Determine the (X, Y) coordinate at the center of the cell enclosing the given text.  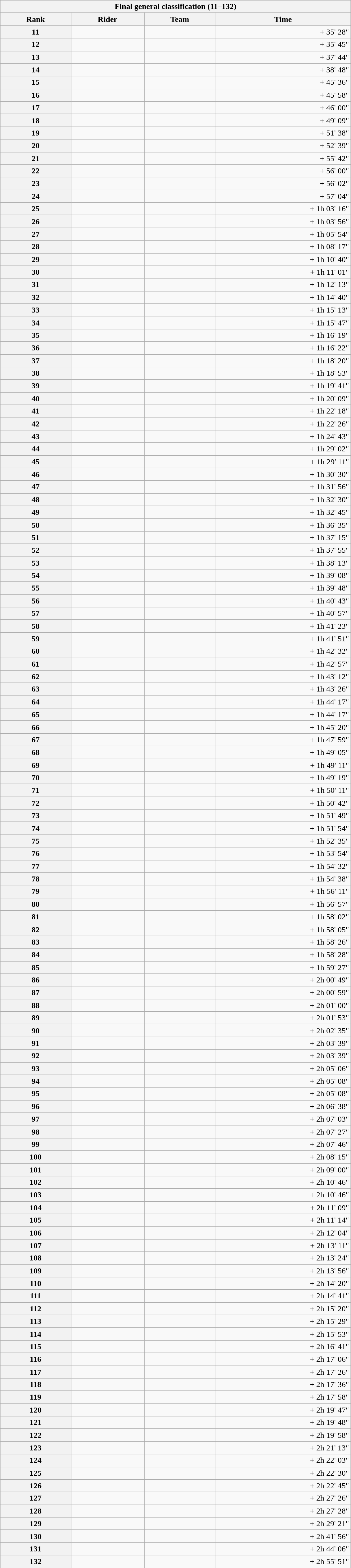
59 (36, 639)
40 (36, 399)
+ 1h 50' 11" (283, 790)
+ 46' 00" (283, 108)
+ 1h 18' 53" (283, 373)
71 (36, 790)
65 (36, 714)
+ 2h 22' 30" (283, 1473)
+ 1h 22' 18" (283, 411)
30 (36, 272)
Rider (108, 19)
+ 2h 01' 53" (283, 1018)
116 (36, 1359)
56 (36, 601)
62 (36, 677)
88 (36, 1005)
+ 2h 14' 41" (283, 1296)
+ 2h 15' 53" (283, 1334)
98 (36, 1132)
+ 1h 56' 57" (283, 904)
+ 2h 19' 48" (283, 1423)
113 (36, 1321)
+ 2h 11' 09" (283, 1208)
27 (36, 234)
102 (36, 1182)
+ 1h 50' 42" (283, 803)
103 (36, 1195)
119 (36, 1397)
+ 1h 16' 22" (283, 348)
+ 1h 49' 11" (283, 765)
132 (36, 1561)
+ 49' 09" (283, 120)
37 (36, 360)
+ 1h 45' 20" (283, 727)
41 (36, 411)
118 (36, 1385)
110 (36, 1283)
+ 2h 13' 56" (283, 1271)
+ 1h 47' 59" (283, 740)
72 (36, 803)
+ 1h 11' 01" (283, 272)
+ 2h 00' 49" (283, 980)
97 (36, 1119)
+ 2h 11' 14" (283, 1220)
104 (36, 1208)
15 (36, 82)
112 (36, 1309)
+ 2h 12' 04" (283, 1233)
+ 1h 58' 02" (283, 917)
+ 1h 19' 41" (283, 386)
127 (36, 1498)
+ 56' 00" (283, 171)
+ 2h 29' 21" (283, 1523)
106 (36, 1233)
+ 1h 42' 32" (283, 651)
+ 1h 56' 11" (283, 891)
+ 38' 48" (283, 70)
+ 2h 17' 06" (283, 1359)
13 (36, 57)
+ 2h 41' 56" (283, 1536)
47 (36, 487)
+ 1h 38' 13" (283, 563)
+ 1h 20' 09" (283, 399)
42 (36, 424)
12 (36, 45)
+ 2h 55' 51" (283, 1561)
+ 2h 09' 00" (283, 1169)
+ 1h 51' 49" (283, 816)
+ 1h 58' 28" (283, 955)
91 (36, 1043)
67 (36, 740)
+ 56' 02" (283, 184)
+ 2h 08' 15" (283, 1157)
48 (36, 500)
+ 2h 05' 06" (283, 1068)
90 (36, 1031)
94 (36, 1081)
+ 2h 19' 47" (283, 1410)
+ 45' 58" (283, 95)
107 (36, 1245)
+ 1h 31' 56" (283, 487)
+ 1h 39' 48" (283, 588)
57 (36, 613)
16 (36, 95)
+ 1h 58' 26" (283, 942)
74 (36, 828)
122 (36, 1435)
44 (36, 449)
+ 1h 54' 38" (283, 879)
+ 1h 22' 26" (283, 424)
43 (36, 436)
+ 1h 40' 57" (283, 613)
20 (36, 145)
Team (180, 19)
105 (36, 1220)
85 (36, 968)
60 (36, 651)
61 (36, 664)
128 (36, 1511)
18 (36, 120)
+ 1h 41' 23" (283, 626)
22 (36, 171)
+ 2h 13' 11" (283, 1245)
+ 2h 17' 58" (283, 1397)
124 (36, 1460)
+ 1h 49' 19" (283, 778)
63 (36, 689)
51 (36, 537)
39 (36, 386)
+ 1h 05' 54" (283, 234)
+ 2h 07' 27" (283, 1132)
Rank (36, 19)
117 (36, 1372)
121 (36, 1423)
83 (36, 942)
26 (36, 222)
80 (36, 904)
+ 1h 42' 57" (283, 664)
130 (36, 1536)
+ 1h 18' 20" (283, 360)
+ 2h 17' 26" (283, 1372)
+ 2h 01' 00" (283, 1005)
87 (36, 993)
Final general classification (11–132) (175, 7)
+ 1h 24' 43" (283, 436)
50 (36, 525)
92 (36, 1056)
34 (36, 323)
49 (36, 512)
+ 1h 03' 56" (283, 222)
93 (36, 1068)
+ 1h 52' 35" (283, 841)
82 (36, 929)
70 (36, 778)
+ 1h 29' 11" (283, 462)
32 (36, 297)
+ 1h 30' 30" (283, 474)
120 (36, 1410)
115 (36, 1346)
+ 51' 38" (283, 133)
+ 45' 36" (283, 82)
+ 2h 02' 35" (283, 1031)
78 (36, 879)
+ 1h 32' 45" (283, 512)
108 (36, 1258)
45 (36, 462)
+ 2h 21' 13" (283, 1448)
+ 2h 15' 20" (283, 1309)
+ 2h 17' 36" (283, 1385)
125 (36, 1473)
+ 2h 07' 03" (283, 1119)
23 (36, 184)
36 (36, 348)
129 (36, 1523)
96 (36, 1106)
35 (36, 335)
+ 2h 00' 59" (283, 993)
+ 1h 15' 47" (283, 323)
+ 52' 39" (283, 145)
89 (36, 1018)
+ 1h 53' 54" (283, 854)
68 (36, 752)
100 (36, 1157)
54 (36, 576)
+ 2h 15' 29" (283, 1321)
+ 2h 44' 06" (283, 1549)
69 (36, 765)
14 (36, 70)
126 (36, 1486)
+ 1h 41' 51" (283, 639)
131 (36, 1549)
+ 2h 22' 03" (283, 1460)
+ 1h 40' 43" (283, 601)
+ 35' 45" (283, 45)
46 (36, 474)
+ 2h 13' 24" (283, 1258)
24 (36, 196)
+ 1h 37' 55" (283, 550)
+ 37' 44" (283, 57)
76 (36, 854)
52 (36, 550)
+ 2h 19' 58" (283, 1435)
53 (36, 563)
+ 55' 42" (283, 158)
111 (36, 1296)
+ 1h 58' 05" (283, 929)
55 (36, 588)
81 (36, 917)
+ 1h 29' 02" (283, 449)
+ 1h 54' 32" (283, 866)
28 (36, 247)
86 (36, 980)
+ 1h 03' 16" (283, 209)
+ 1h 12' 13" (283, 285)
+ 2h 16' 41" (283, 1346)
109 (36, 1271)
+ 2h 06' 38" (283, 1106)
33 (36, 310)
+ 1h 36' 35" (283, 525)
+ 1h 32' 30" (283, 500)
64 (36, 702)
17 (36, 108)
+ 1h 43' 12" (283, 677)
11 (36, 32)
123 (36, 1448)
+ 35' 28" (283, 32)
29 (36, 259)
+ 1h 43' 26" (283, 689)
79 (36, 891)
+ 2h 07' 46" (283, 1144)
75 (36, 841)
+ 1h 14' 40" (283, 297)
66 (36, 727)
+ 1h 37' 15" (283, 537)
73 (36, 816)
101 (36, 1169)
25 (36, 209)
84 (36, 955)
+ 1h 15' 13" (283, 310)
+ 2h 14' 20" (283, 1283)
21 (36, 158)
+ 1h 39' 08" (283, 576)
+ 1h 51' 54" (283, 828)
+ 1h 49' 05" (283, 752)
114 (36, 1334)
58 (36, 626)
+ 1h 16' 19" (283, 335)
31 (36, 285)
+ 1h 59' 27" (283, 968)
+ 2h 27' 28" (283, 1511)
19 (36, 133)
+ 57' 04" (283, 196)
99 (36, 1144)
Time (283, 19)
95 (36, 1094)
+ 1h 08' 17" (283, 247)
+ 1h 10' 40" (283, 259)
38 (36, 373)
+ 2h 22' 45" (283, 1486)
77 (36, 866)
+ 2h 27' 26" (283, 1498)
